Capture the cell that displays the provided text and extract its [x, y] central coordinate. 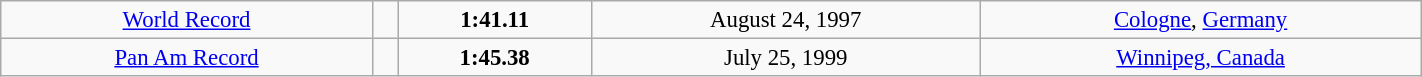
Pan Am Record [187, 58]
World Record [187, 20]
1:45.38 [495, 58]
1:41.11 [495, 20]
August 24, 1997 [786, 20]
July 25, 1999 [786, 58]
Cologne, Germany [1200, 20]
Winnipeg, Canada [1200, 58]
